For the text-containing cell, return its midpoint in (x, y) coordinate format. 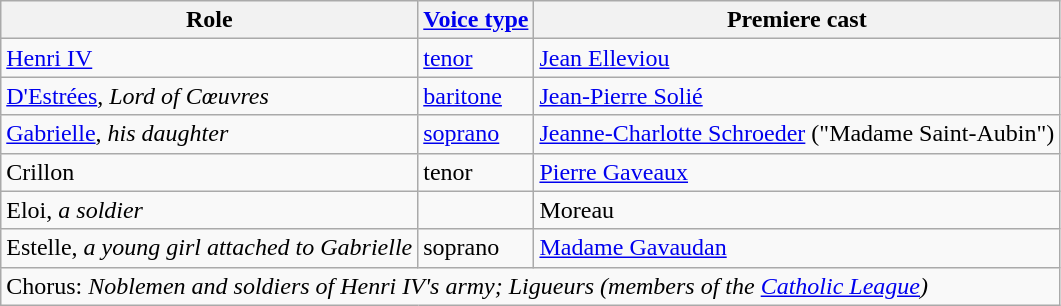
Gabrielle, his daughter (210, 134)
baritone (476, 96)
Madame Gavaudan (797, 248)
Chorus: Noblemen and soldiers of Henri IV's army; Ligueurs (members of the Catholic League) (530, 286)
Voice type (476, 20)
Estelle, a young girl attached to Gabrielle (210, 248)
Henri IV (210, 58)
Pierre Gaveaux (797, 172)
Jean-Pierre Solié (797, 96)
Jeanne-Charlotte Schroeder ("Madame Saint-Aubin") (797, 134)
Role (210, 20)
Premiere cast (797, 20)
D'Estrées, Lord of Cœuvres (210, 96)
Moreau (797, 210)
Eloi, a soldier (210, 210)
Jean Elleviou (797, 58)
Crillon (210, 172)
